Search for the cell housing the specified text and yield its (x, y) center coordinate. 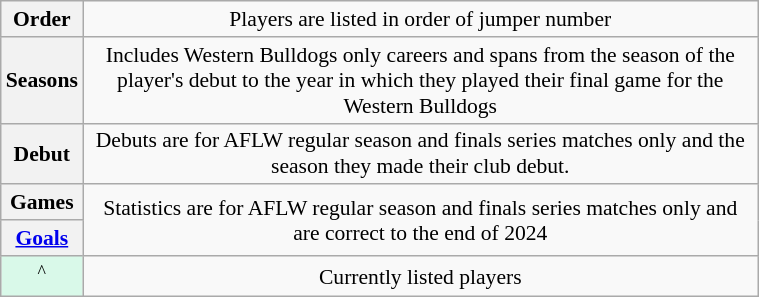
Debuts are for AFLW regular season and finals series matches only and the season they made their club debut. (420, 154)
Games (42, 203)
Currently listed players (420, 276)
Debut (42, 154)
Players are listed in order of jumper number (420, 19)
Statistics are for AFLW regular season and finals series matches only and are correct to the end of 2024 (420, 220)
Seasons (42, 80)
^ (42, 276)
Goals (42, 238)
Order (42, 19)
